Provide the [x, y] coordinate of the cell's center where the given text is located.  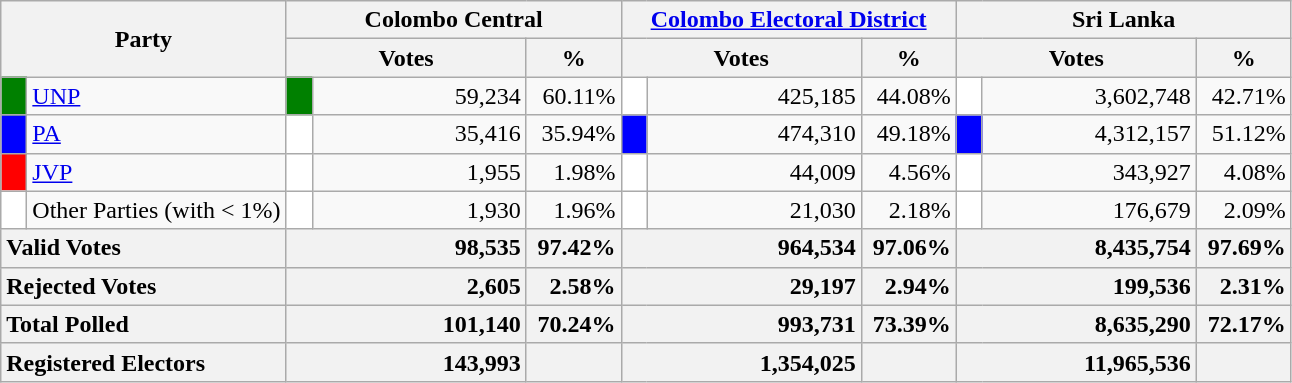
1.98% [574, 172]
Colombo Electoral District [788, 20]
UNP [156, 96]
101,140 [406, 324]
Registered Electors [144, 362]
21,030 [754, 210]
29,197 [741, 286]
4,312,157 [1089, 134]
143,993 [406, 362]
11,965,536 [1076, 362]
2.94% [908, 286]
2.09% [1244, 210]
Valid Votes [144, 248]
35.94% [574, 134]
70.24% [574, 324]
42.71% [1244, 96]
1,955 [419, 172]
474,310 [754, 134]
2.31% [1244, 286]
98,535 [406, 248]
8,435,754 [1076, 248]
199,536 [1076, 286]
60.11% [574, 96]
Sri Lanka [1124, 20]
4.08% [1244, 172]
2.58% [574, 286]
964,534 [741, 248]
49.18% [908, 134]
Party [144, 39]
1,354,025 [741, 362]
97.06% [908, 248]
59,234 [419, 96]
Rejected Votes [144, 286]
72.17% [1244, 324]
Other Parties (with < 1%) [156, 210]
2,605 [406, 286]
3,602,748 [1089, 96]
343,927 [1089, 172]
1.96% [574, 210]
73.39% [908, 324]
PA [156, 134]
425,185 [754, 96]
JVP [156, 172]
35,416 [419, 134]
44.08% [908, 96]
1,930 [419, 210]
4.56% [908, 172]
176,679 [1089, 210]
51.12% [1244, 134]
2.18% [908, 210]
993,731 [741, 324]
Colombo Central [454, 20]
44,009 [754, 172]
Total Polled [144, 324]
97.69% [1244, 248]
8,635,290 [1076, 324]
97.42% [574, 248]
